Pinpoint the cell where the given text exists, returning its [x, y] midpoint coordinate. 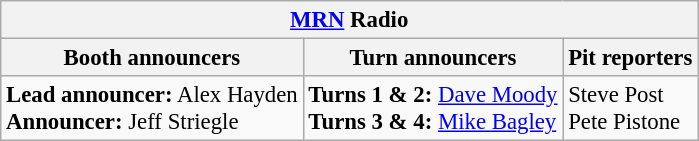
Steve PostPete Pistone [630, 108]
Lead announcer: Alex HaydenAnnouncer: Jeff Striegle [152, 108]
MRN Radio [350, 20]
Pit reporters [630, 58]
Turn announcers [433, 58]
Booth announcers [152, 58]
Turns 1 & 2: Dave MoodyTurns 3 & 4: Mike Bagley [433, 108]
